Pinpoint the cell where the given text exists, returning its (X, Y) midpoint coordinate. 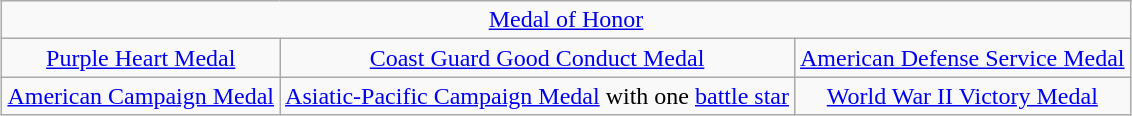
American Defense Service Medal (962, 58)
World War II Victory Medal (962, 96)
American Campaign Medal (141, 96)
Asiatic-Pacific Campaign Medal with one battle star (538, 96)
Coast Guard Good Conduct Medal (538, 58)
Medal of Honor (566, 20)
Purple Heart Medal (141, 58)
